Detect which cell encompasses the target text, then output its (x, y) center coordinate. 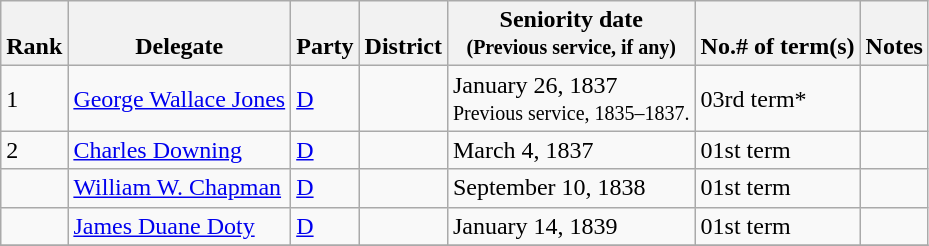
George Wallace Jones (180, 98)
William W. Chapman (180, 188)
2 (34, 150)
January 26, 1837Previous service, 1835–1837. (571, 98)
Party (325, 34)
District (403, 34)
1 (34, 98)
Seniority date(Previous service, if any) (571, 34)
James Duane Doty (180, 226)
Notes (894, 34)
Rank (34, 34)
No.# of term(s) (778, 34)
Charles Downing (180, 150)
September 10, 1838 (571, 188)
03rd term* (778, 98)
Delegate (180, 34)
January 14, 1839 (571, 226)
March 4, 1837 (571, 150)
